Locate the cell with the specified text and output its (x, y) center coordinate. 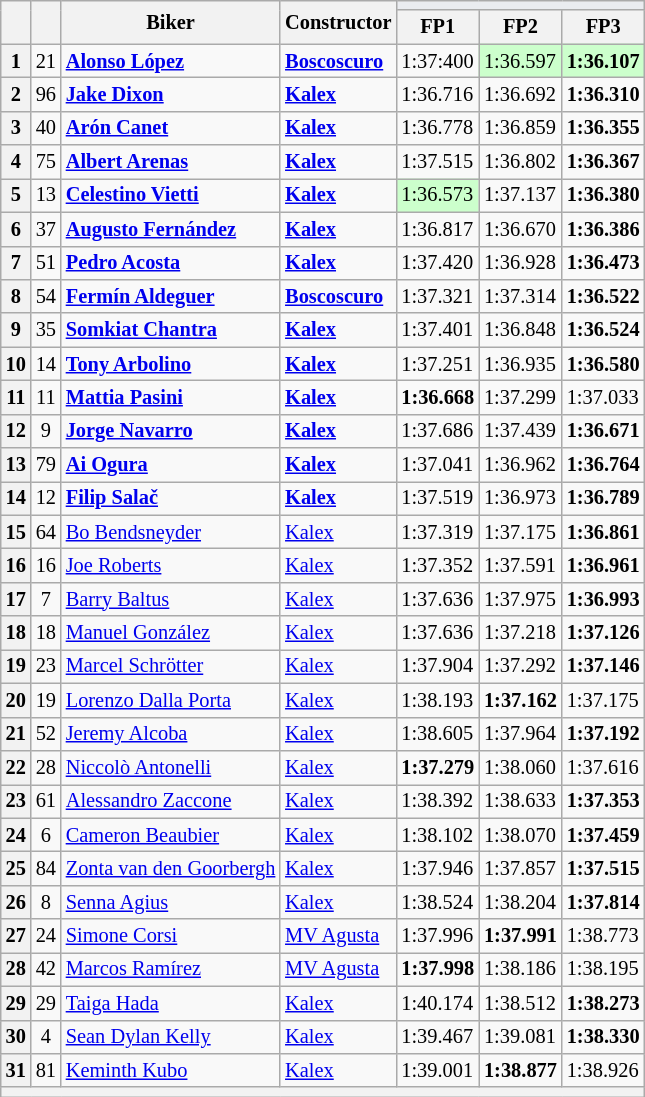
1:38.773 (604, 936)
1:37.616 (604, 767)
Jeremy Alcoba (170, 734)
1:37.991 (520, 936)
Biker (170, 22)
37 (46, 229)
Fermín Aldeguer (170, 296)
64 (46, 532)
1:36.764 (604, 465)
1:37.401 (438, 330)
1:37.420 (438, 263)
FP3 (604, 27)
Simone Corsi (170, 936)
17 (16, 599)
Jake Dixon (170, 94)
Cameron Beaubier (170, 835)
1:36.778 (438, 128)
Alessandro Zaccone (170, 801)
1:38.102 (438, 835)
1:38.193 (438, 700)
27 (16, 936)
1:38.877 (520, 1070)
54 (46, 296)
1:37.975 (520, 599)
1:36.355 (604, 128)
FP1 (438, 27)
1:36.380 (604, 195)
31 (16, 1070)
Albert Arenas (170, 162)
1:36.386 (604, 229)
1:37.218 (520, 633)
Zonta van den Goorbergh (170, 868)
1:37.251 (438, 364)
1:37.996 (438, 936)
1:38.392 (438, 801)
Tony Arbolino (170, 364)
1:36.524 (604, 330)
1:37.299 (520, 397)
Barry Baltus (170, 599)
1:36.961 (604, 565)
1:37.353 (604, 801)
1:37.137 (520, 195)
1:36.716 (438, 94)
1:37.314 (520, 296)
Marcos Ramírez (170, 969)
Keminth Kubo (170, 1070)
Alonso López (170, 61)
1:36.789 (604, 498)
Sean Dylan Kelly (170, 1037)
10 (16, 364)
25 (16, 868)
FP2 (520, 27)
1:36.861 (604, 532)
1:37.857 (520, 868)
1:38.524 (438, 902)
Filip Salač (170, 498)
1:36.802 (520, 162)
1:37.519 (438, 498)
Somkiat Chantra (170, 330)
Bo Bendsneyder (170, 532)
1:37.686 (438, 431)
Celestino Vietti (170, 195)
5 (16, 195)
35 (46, 330)
1:37.591 (520, 565)
1:38.633 (520, 801)
1:36.671 (604, 431)
1:37.321 (438, 296)
Senna Agius (170, 902)
1:38.204 (520, 902)
1:37.998 (438, 969)
Niccolò Antonelli (170, 767)
1:37.964 (520, 734)
1:36.473 (604, 263)
1 (16, 61)
40 (46, 128)
1:36.573 (438, 195)
30 (16, 1037)
1:37.146 (604, 666)
1:36.580 (604, 364)
2 (16, 94)
1:36.928 (520, 263)
1:36.522 (604, 296)
26 (16, 902)
1:36.107 (604, 61)
1:36.367 (604, 162)
1:38.070 (520, 835)
Constructor (338, 22)
42 (46, 969)
1:37:400 (438, 61)
1:40.174 (438, 1003)
1:36.670 (520, 229)
1:36.597 (520, 61)
Joe Roberts (170, 565)
Mattia Pasini (170, 397)
1:36.935 (520, 364)
Lorenzo Dalla Porta (170, 700)
Taiga Hada (170, 1003)
1:36.993 (604, 599)
51 (46, 263)
61 (46, 801)
1:37.459 (604, 835)
1:37.814 (604, 902)
1:37.946 (438, 868)
1:38.512 (520, 1003)
1:37.126 (604, 633)
1:36.310 (604, 94)
1:36.859 (520, 128)
Arón Canet (170, 128)
1:37.162 (520, 700)
15 (16, 532)
84 (46, 868)
1:36.668 (438, 397)
1:36.848 (520, 330)
1:37.033 (604, 397)
1:37.192 (604, 734)
Marcel Schrötter (170, 666)
1:37.279 (438, 767)
81 (46, 1070)
Manuel González (170, 633)
1:36.692 (520, 94)
1:36.973 (520, 498)
1:36.962 (520, 465)
1:37.292 (520, 666)
Jorge Navarro (170, 431)
1:37.904 (438, 666)
1:39.001 (438, 1070)
1:38.330 (604, 1037)
79 (46, 465)
1:38.273 (604, 1003)
1:39.467 (438, 1037)
20 (16, 700)
1:38.605 (438, 734)
1:38.060 (520, 767)
1:37.352 (438, 565)
Ai Ogura (170, 465)
1:38.926 (604, 1070)
52 (46, 734)
96 (46, 94)
22 (16, 767)
1:37.319 (438, 532)
1:38.195 (604, 969)
75 (46, 162)
1:37.041 (438, 465)
1:39.081 (520, 1037)
Pedro Acosta (170, 263)
1:37.439 (520, 431)
3 (16, 128)
Augusto Fernández (170, 229)
1:38.186 (520, 969)
1:36.817 (438, 229)
